Pinpoint the cell where the given text exists, returning its [x, y] midpoint coordinate. 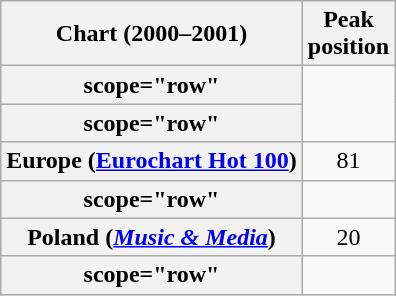
Europe (Eurochart Hot 100) [152, 161]
Poland (Music & Media) [152, 237]
Peakposition [348, 34]
81 [348, 161]
20 [348, 237]
Chart (2000–2001) [152, 34]
